Detect which cell encompasses the target text, then output its (x, y) center coordinate. 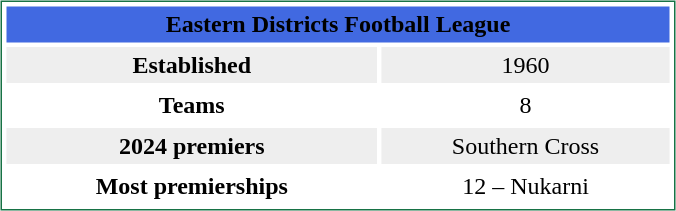
Eastern Districts Football League (338, 24)
2024 premiers (192, 146)
8 (526, 106)
1960 (526, 65)
Most premierships (192, 186)
Southern Cross (526, 146)
12 – Nukarni (526, 186)
Established (192, 65)
Teams (192, 106)
